Determine the (x, y) coordinate at the center of the cell enclosing the given text.  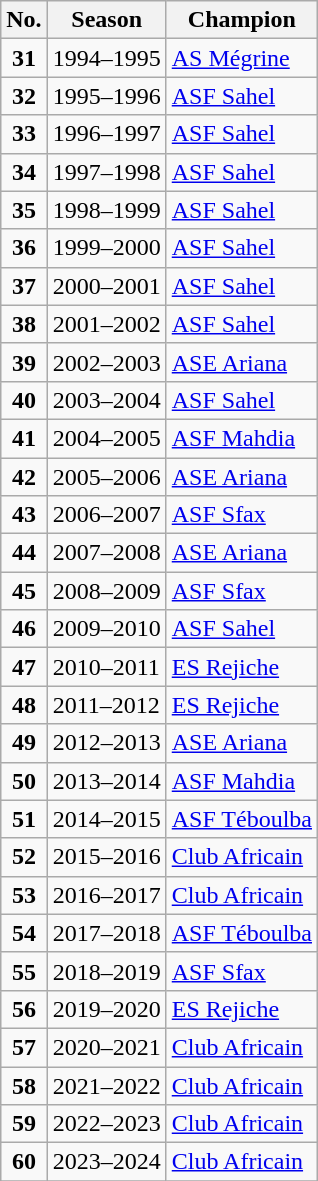
55 (24, 971)
40 (24, 400)
1996–1997 (106, 134)
51 (24, 819)
2010–2011 (106, 667)
2011–2012 (106, 705)
54 (24, 933)
2006–2007 (106, 515)
46 (24, 629)
48 (24, 705)
2001–2002 (106, 324)
1995–1996 (106, 96)
2000–2001 (106, 286)
59 (24, 1124)
2023–2024 (106, 1162)
1998–1999 (106, 210)
Champion (242, 20)
1999–2000 (106, 248)
2016–2017 (106, 895)
2022–2023 (106, 1124)
2004–2005 (106, 438)
60 (24, 1162)
2017–2018 (106, 933)
2013–2014 (106, 781)
2007–2008 (106, 553)
1994–1995 (106, 58)
49 (24, 743)
2005–2006 (106, 477)
2008–2009 (106, 591)
39 (24, 362)
2015–2016 (106, 857)
Season (106, 20)
42 (24, 477)
58 (24, 1085)
41 (24, 438)
2018–2019 (106, 971)
2002–2003 (106, 362)
34 (24, 172)
2014–2015 (106, 819)
52 (24, 857)
35 (24, 210)
53 (24, 895)
47 (24, 667)
57 (24, 1047)
45 (24, 591)
2009–2010 (106, 629)
2012–2013 (106, 743)
50 (24, 781)
No. (24, 20)
2020–2021 (106, 1047)
33 (24, 134)
37 (24, 286)
2021–2022 (106, 1085)
38 (24, 324)
2003–2004 (106, 400)
44 (24, 553)
1997–1998 (106, 172)
AS Mégrine (242, 58)
32 (24, 96)
36 (24, 248)
56 (24, 1009)
43 (24, 515)
31 (24, 58)
2019–2020 (106, 1009)
